Determine the (x, y) coordinate at the center of the cell enclosing the given text.  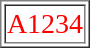
A1234 (45, 24)
